Locate the cell with the specified text and output its (x, y) center coordinate. 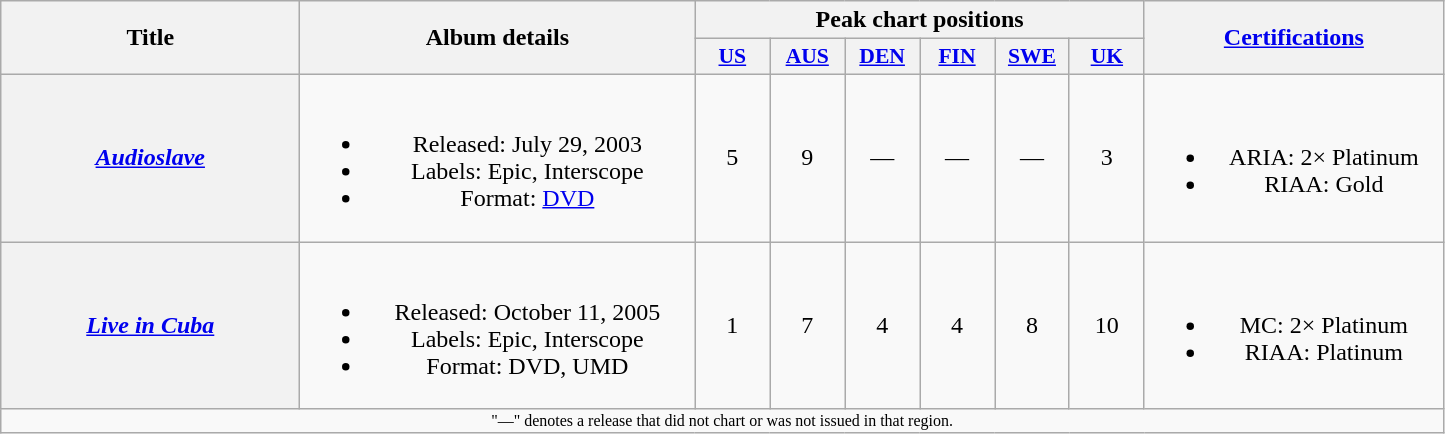
Audioslave (150, 158)
10 (1106, 326)
US (732, 57)
SWE (1032, 57)
DEN (882, 57)
Released: July 29, 2003Labels: Epic, InterscopeFormat: DVD (498, 158)
Released: October 11, 2005Labels: Epic, InterscopeFormat: DVD, UMD (498, 326)
8 (1032, 326)
"—" denotes a release that did not chart or was not issued in that region. (722, 421)
Live in Cuba (150, 326)
Title (150, 38)
ARIA: 2× PlatinumRIAA: Gold (1294, 158)
7 (808, 326)
5 (732, 158)
AUS (808, 57)
Peak chart positions (920, 20)
Album details (498, 38)
UK (1106, 57)
3 (1106, 158)
MC: 2× PlatinumRIAA: Platinum (1294, 326)
9 (808, 158)
FIN (958, 57)
Certifications (1294, 38)
1 (732, 326)
